Return the (x, y) coordinate for the center point of the cell that contains the specified text.  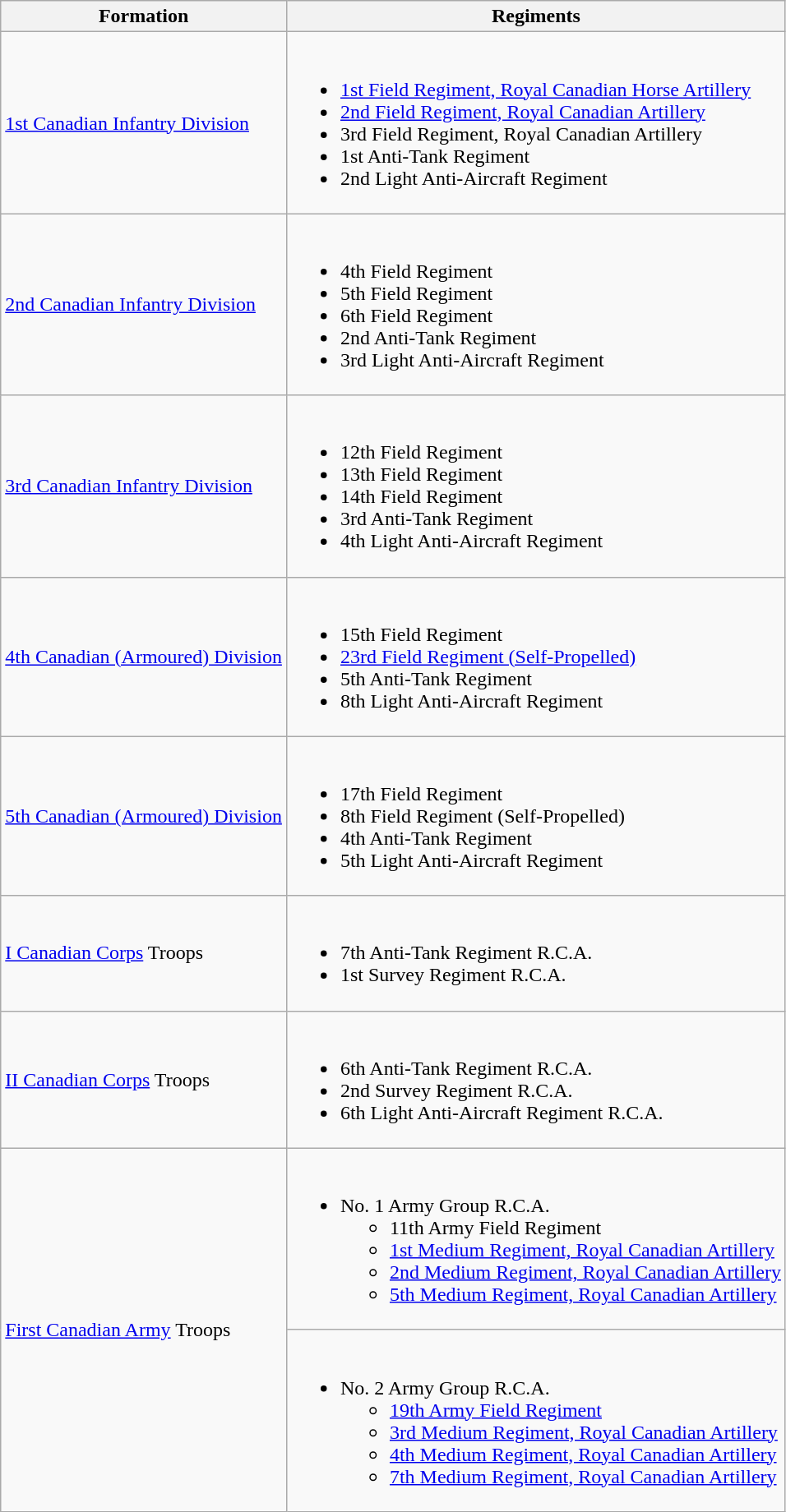
6th Anti-Tank Regiment R.C.A.2nd Survey Regiment R.C.A.6th Light Anti-Aircraft Regiment R.C.A. (536, 1080)
12th Field Regiment13th Field Regiment14th Field Regiment3rd Anti-Tank Regiment4th Light Anti-Aircraft Regiment (536, 486)
1st Canadian Infantry Division (144, 123)
II Canadian Corps Troops (144, 1080)
17th Field Regiment8th Field Regiment (Self-Propelled)4th Anti-Tank Regiment5th Light Anti-Aircraft Regiment (536, 816)
15th Field Regiment23rd Field Regiment (Self-Propelled)5th Anti-Tank Regiment8th Light Anti-Aircraft Regiment (536, 657)
5th Canadian (Armoured) Division (144, 816)
3rd Canadian Infantry Division (144, 486)
Regiments (536, 16)
4th Field Regiment5th Field Regiment6th Field Regiment2nd Anti-Tank Regiment3rd Light Anti-Aircraft Regiment (536, 304)
I Canadian Corps Troops (144, 953)
Formation (144, 16)
4th Canadian (Armoured) Division (144, 657)
First Canadian Army Troops (144, 1330)
2nd Canadian Infantry Division (144, 304)
7th Anti-Tank Regiment R.C.A.1st Survey Regiment R.C.A. (536, 953)
